Return the (X, Y) coordinate for the center point of the cell that contains the specified text.  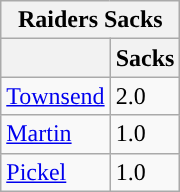
Pickel (56, 172)
Martin (56, 134)
Townsend (56, 96)
2.0 (145, 96)
Raiders Sacks (90, 20)
Sacks (145, 58)
